For the text-containing cell, return its midpoint in [x, y] coordinate format. 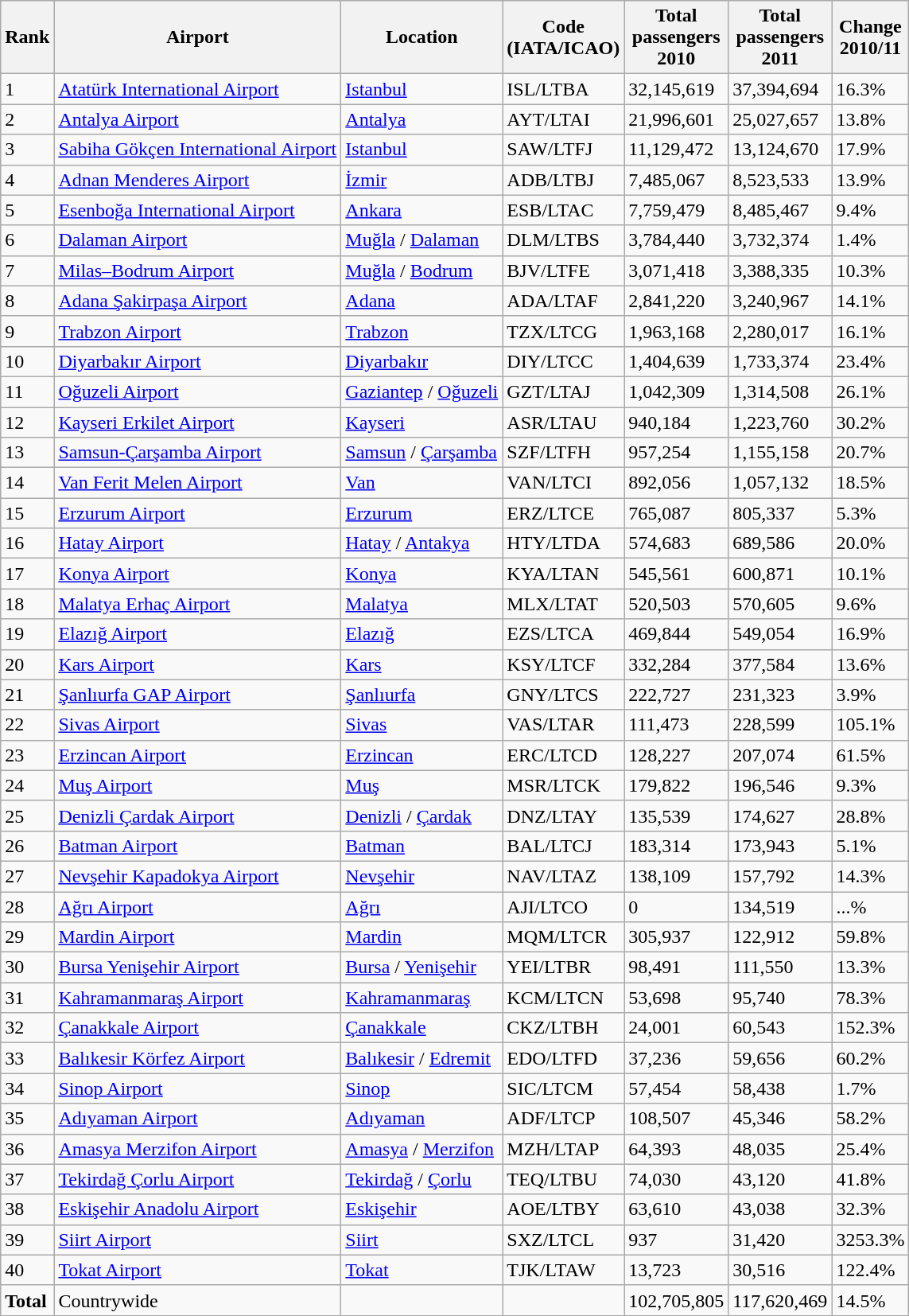
7,485,067 [676, 180]
1,057,132 [780, 483]
10.1% [870, 574]
MLX/LTAT [563, 604]
BJV/LTFE [563, 271]
Erzincan [421, 755]
111,473 [676, 725]
Kayseri Erkilet Airport [197, 422]
0 [676, 906]
Totalpassengers2010 [676, 37]
9.6% [870, 604]
16 [27, 543]
940,184 [676, 422]
7,759,479 [676, 210]
29 [27, 937]
Şanlıurfa [421, 695]
549,054 [780, 634]
Malatya Erhaç Airport [197, 604]
AJI/LTCO [563, 906]
ESB/LTAC [563, 210]
Ağrı [421, 906]
Hatay / Antakya [421, 543]
19 [27, 634]
23 [27, 755]
Malatya [421, 604]
25 [27, 816]
ADA/LTAF [563, 301]
59,656 [780, 1058]
1,314,508 [780, 391]
TJK/LTAW [563, 1270]
545,561 [676, 574]
AOE/LTBY [563, 1209]
17 [27, 574]
DIY/LTCC [563, 361]
Çanakkale Airport [197, 1028]
689,586 [780, 543]
Bursa / Yenişehir [421, 968]
Balıkesir Körfez Airport [197, 1058]
Muş [421, 785]
10.3% [870, 271]
Amasya Merzifon Airport [197, 1149]
15 [27, 513]
Batman [421, 846]
Ağrı Airport [197, 906]
31 [27, 998]
24,001 [676, 1028]
18.5% [870, 483]
13.3% [870, 968]
6 [27, 240]
1,155,158 [780, 453]
78.3% [870, 998]
138,109 [676, 876]
20 [27, 664]
KCM/LTCN [563, 998]
30,516 [780, 1270]
37 [27, 1179]
3,388,335 [780, 271]
30.2% [870, 422]
Gaziantep / Oğuzeli [421, 391]
Batman Airport [197, 846]
BAL/LTCJ [563, 846]
ADF/LTCP [563, 1119]
7 [27, 271]
TEQ/LTBU [563, 1179]
...% [870, 906]
TZX/LTCG [563, 331]
Erzurum [421, 513]
128,227 [676, 755]
196,546 [780, 785]
Trabzon [421, 331]
MQM/LTCR [563, 937]
Total [27, 1300]
12 [27, 422]
MSR/LTCK [563, 785]
111,550 [780, 968]
Atatürk International Airport [197, 89]
Samsun-Çarşamba Airport [197, 453]
Van [421, 483]
9.4% [870, 210]
Kahramanmaraş [421, 998]
ISL/LTBA [563, 89]
14.3% [870, 876]
Esenboğa International Airport [197, 210]
Elazığ Airport [197, 634]
DLM/LTBS [563, 240]
Muğla / Dalaman [421, 240]
60.2% [870, 1058]
SXZ/LTCL [563, 1240]
183,314 [676, 846]
Tokat [421, 1270]
30 [27, 968]
ASR/LTAU [563, 422]
570,605 [780, 604]
102,705,805 [676, 1300]
Denizli Çardak Airport [197, 816]
3,784,440 [676, 240]
805,337 [780, 513]
16.3% [870, 89]
EDO/LTFD [563, 1058]
152.3% [870, 1028]
Çanakkale [421, 1028]
20.7% [870, 453]
43,038 [780, 1209]
Diyarbakır [421, 361]
63,610 [676, 1209]
174,627 [780, 816]
Mardin [421, 937]
35 [27, 1119]
Nevşehir Kapadokya Airport [197, 876]
4 [27, 180]
Location [421, 37]
32,145,619 [676, 89]
95,740 [780, 998]
600,871 [780, 574]
Eskişehir [421, 1209]
305,937 [676, 937]
11 [27, 391]
173,943 [780, 846]
10 [27, 361]
38 [27, 1209]
Sivas [421, 725]
45,346 [780, 1119]
NAV/LTAZ [563, 876]
DNZ/LTAY [563, 816]
Van Ferit Melen Airport [197, 483]
53,698 [676, 998]
ADB/LTBJ [563, 180]
11,129,472 [676, 150]
122,912 [780, 937]
117,620,469 [780, 1300]
16.1% [870, 331]
892,056 [676, 483]
31,420 [780, 1240]
Dalaman Airport [197, 240]
8,523,533 [780, 180]
17.9% [870, 150]
3253.3% [870, 1240]
13.6% [870, 664]
Amasya / Merzifon [421, 1149]
İzmir [421, 180]
60,543 [780, 1028]
135,539 [676, 816]
MZH/LTAP [563, 1149]
Kars [421, 664]
5 [27, 210]
122.4% [870, 1270]
SZF/LTFH [563, 453]
18 [27, 604]
61.5% [870, 755]
37,236 [676, 1058]
Tekirdağ / Çorlu [421, 1179]
40 [27, 1270]
Denizli / Çardak [421, 816]
HTY/LTDA [563, 543]
1,042,309 [676, 391]
Samsun / Çarşamba [421, 453]
20.0% [870, 543]
32 [27, 1028]
Sinop Airport [197, 1088]
VAS/LTAR [563, 725]
Tekirdağ Çorlu Airport [197, 1179]
26.1% [870, 391]
Muş Airport [197, 785]
Airport [197, 37]
Trabzon Airport [197, 331]
13 [27, 453]
Mardin Airport [197, 937]
16.9% [870, 634]
765,087 [676, 513]
1,404,639 [676, 361]
74,030 [676, 1179]
469,844 [676, 634]
231,323 [780, 695]
2,280,017 [780, 331]
8,485,467 [780, 210]
GNY/LTCS [563, 695]
520,503 [676, 604]
23.4% [870, 361]
108,507 [676, 1119]
228,599 [780, 725]
Adıyaman [421, 1119]
Erzurum Airport [197, 513]
Erzincan Airport [197, 755]
Elazığ [421, 634]
3,071,418 [676, 271]
13.8% [870, 119]
1 [27, 89]
Şanlıurfa GAP Airport [197, 695]
Code(IATA/ICAO) [563, 37]
58,438 [780, 1088]
1,733,374 [780, 361]
28.8% [870, 816]
SIC/LTCM [563, 1088]
1,223,760 [780, 422]
Hatay Airport [197, 543]
41.8% [870, 1179]
28 [27, 906]
13,723 [676, 1270]
VAN/LTCI [563, 483]
105.1% [870, 725]
9.3% [870, 785]
937 [676, 1240]
1,963,168 [676, 331]
574,683 [676, 543]
34 [27, 1088]
Adnan Menderes Airport [197, 180]
Adıyaman Airport [197, 1119]
Milas–Bodrum Airport [197, 271]
5.1% [870, 846]
Countrywide [197, 1300]
Kahramanmaraş Airport [197, 998]
21 [27, 695]
43,120 [780, 1179]
1.7% [870, 1088]
EZS/LTCA [563, 634]
Eskişehir Anadolu Airport [197, 1209]
98,491 [676, 968]
Antalya [421, 119]
ERZ/LTCE [563, 513]
Ankara [421, 210]
332,284 [676, 664]
Oğuzeli Airport [197, 391]
Kayseri [421, 422]
39 [27, 1240]
2 [27, 119]
Nevşehir [421, 876]
36 [27, 1149]
25.4% [870, 1149]
3,240,967 [780, 301]
Muğla / Bodrum [421, 271]
27 [27, 876]
CKZ/LTBH [563, 1028]
13.9% [870, 180]
Siirt [421, 1240]
KYA/LTAN [563, 574]
32.3% [870, 1209]
25,027,657 [780, 119]
Rank [27, 37]
Antalya Airport [197, 119]
Konya Airport [197, 574]
Bursa Yenişehir Airport [197, 968]
157,792 [780, 876]
48,035 [780, 1149]
14.1% [870, 301]
14 [27, 483]
Sivas Airport [197, 725]
3,732,374 [780, 240]
Adana Şakirpaşa Airport [197, 301]
22 [27, 725]
59.8% [870, 937]
KSY/LTCF [563, 664]
AYT/LTAI [563, 119]
37,394,694 [780, 89]
ERC/LTCD [563, 755]
207,074 [780, 755]
14.5% [870, 1300]
2,841,220 [676, 301]
13,124,670 [780, 150]
Totalpassengers2011 [780, 37]
Tokat Airport [197, 1270]
57,454 [676, 1088]
377,584 [780, 664]
64,393 [676, 1149]
26 [27, 846]
222,727 [676, 695]
134,519 [780, 906]
8 [27, 301]
Diyarbakır Airport [197, 361]
9 [27, 331]
GZT/LTAJ [563, 391]
Konya [421, 574]
Balıkesir / Edremit [421, 1058]
3 [27, 150]
SAW/LTFJ [563, 150]
Sabiha Gökçen International Airport [197, 150]
957,254 [676, 453]
58.2% [870, 1119]
Adana [421, 301]
179,822 [676, 785]
Change2010/11 [870, 37]
21,996,601 [676, 119]
1.4% [870, 240]
24 [27, 785]
33 [27, 1058]
Sinop [421, 1088]
3.9% [870, 695]
Siirt Airport [197, 1240]
YEI/LTBR [563, 968]
5.3% [870, 513]
Kars Airport [197, 664]
